Return the (X, Y) coordinate for the center point of the cell that contains the specified text.  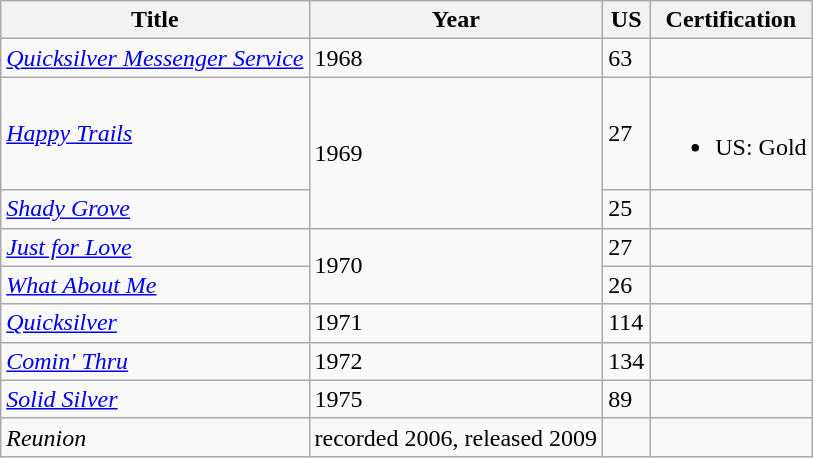
Happy Trails (155, 134)
1972 (456, 361)
Solid Silver (155, 399)
1970 (456, 266)
1971 (456, 323)
134 (626, 361)
What About Me (155, 285)
26 (626, 285)
Title (155, 20)
Year (456, 20)
recorded 2006, released 2009 (456, 437)
114 (626, 323)
Quicksilver (155, 323)
25 (626, 209)
Certification (731, 20)
Quicksilver Messenger Service (155, 58)
Comin' Thru (155, 361)
63 (626, 58)
1968 (456, 58)
Shady Grove (155, 209)
1975 (456, 399)
89 (626, 399)
US (626, 20)
US: Gold (731, 134)
Just for Love (155, 247)
Reunion (155, 437)
1969 (456, 152)
